Search for the cell housing the specified text and yield its (x, y) center coordinate. 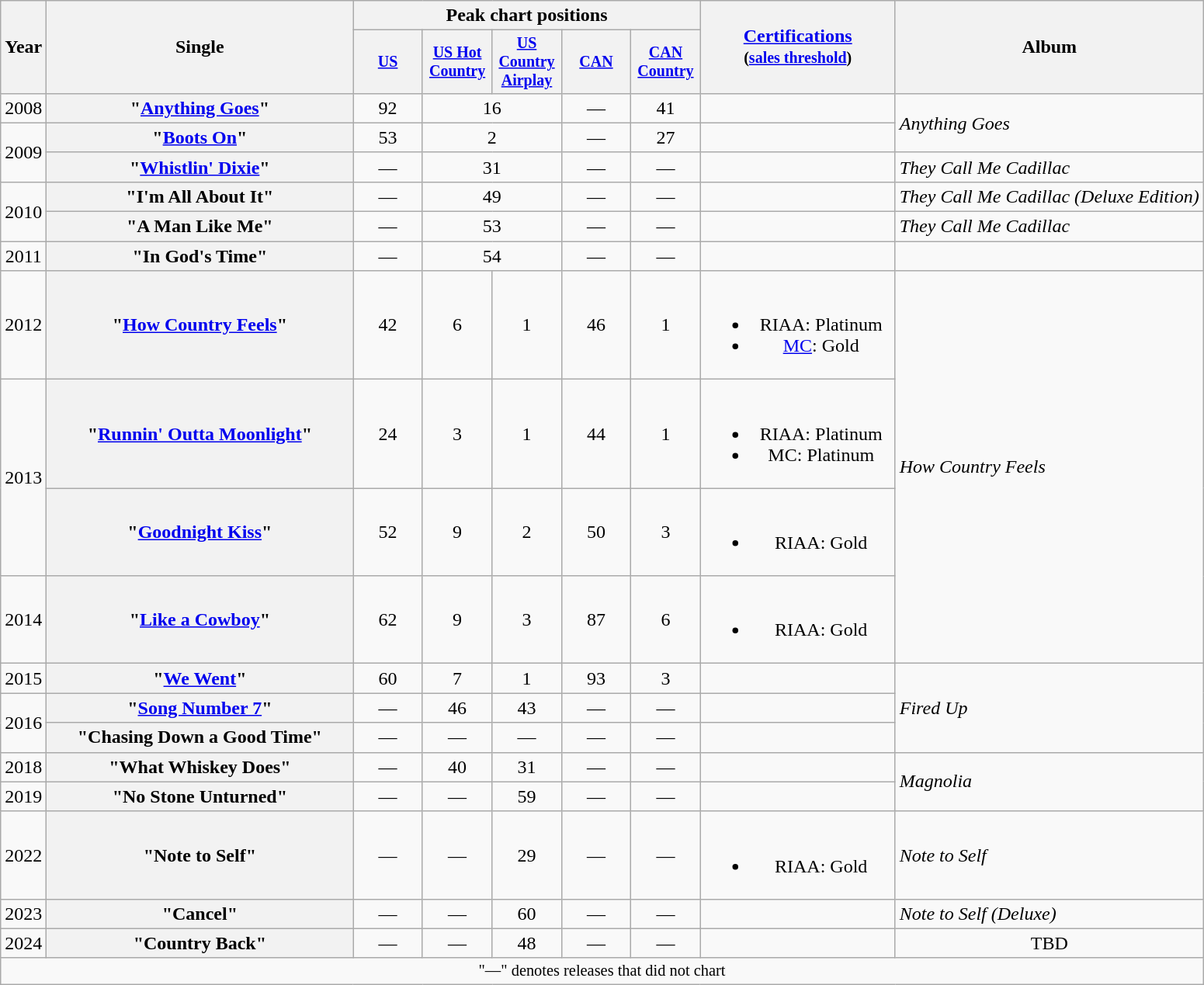
RIAA: PlatinumMC: Gold (798, 325)
"—" denotes releases that did not chart (602, 971)
CAN (596, 62)
48 (526, 943)
US (388, 62)
43 (526, 708)
How Country Feels (1050, 467)
"Cancel" (200, 914)
2009 (23, 152)
50 (596, 532)
"In God's Time" (200, 256)
2010 (23, 211)
54 (492, 256)
"Runnin' Outta Moonlight" (200, 434)
27 (666, 137)
41 (666, 108)
29 (526, 855)
"What Whiskey Does" (200, 767)
2019 (23, 796)
49 (492, 196)
Anything Goes (1050, 123)
Fired Up (1050, 708)
RIAA: PlatinumMC: Platinum (798, 434)
CAN Country (666, 62)
"A Man Like Me" (200, 227)
2018 (23, 767)
"No Stone Unturned" (200, 796)
TBD (1050, 943)
"Like a Cowboy" (200, 619)
Album (1050, 47)
2023 (23, 914)
"Note to Self" (200, 855)
"Song Number 7" (200, 708)
2024 (23, 943)
93 (596, 678)
They Call Me Cadillac (Deluxe Edition) (1050, 196)
Peak chart positions (526, 16)
Year (23, 47)
40 (456, 767)
Magnolia (1050, 782)
"I'm All About It" (200, 196)
2014 (23, 619)
92 (388, 108)
2011 (23, 256)
"Whistlin' Dixie" (200, 167)
2008 (23, 108)
"Anything Goes" (200, 108)
"Boots On" (200, 137)
"We Went" (200, 678)
US Country Airplay (526, 62)
2012 (23, 325)
44 (596, 434)
87 (596, 619)
2015 (23, 678)
16 (492, 108)
62 (388, 619)
"Chasing Down a Good Time" (200, 737)
7 (456, 678)
Note to Self (1050, 855)
"How Country Feels" (200, 325)
2016 (23, 723)
24 (388, 434)
US Hot Country (456, 62)
2013 (23, 478)
Single (200, 47)
52 (388, 532)
42 (388, 325)
59 (526, 796)
2022 (23, 855)
Note to Self (Deluxe) (1050, 914)
"Country Back" (200, 943)
"Goodnight Kiss" (200, 532)
Certifications(sales threshold) (798, 47)
